Output the (x, y) coordinate of the center of the cell containing the given text.  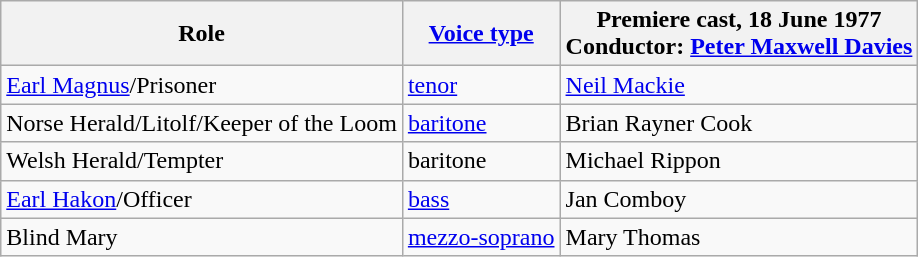
Norse Herald/Litolf/Keeper of the Loom (202, 123)
Blind Mary (202, 237)
Michael Rippon (739, 161)
Neil Mackie (739, 85)
Premiere cast, 18 June 1977Conductor: Peter Maxwell Davies (739, 34)
Jan Comboy (739, 199)
tenor (481, 85)
Voice type (481, 34)
Welsh Herald/Tempter (202, 161)
Earl Hakon/Officer (202, 199)
Role (202, 34)
mezzo-soprano (481, 237)
Brian Rayner Cook (739, 123)
Earl Magnus/Prisoner (202, 85)
Mary Thomas (739, 237)
bass (481, 199)
